From the cell containing the given text, extract its center point as [X, Y] coordinate. 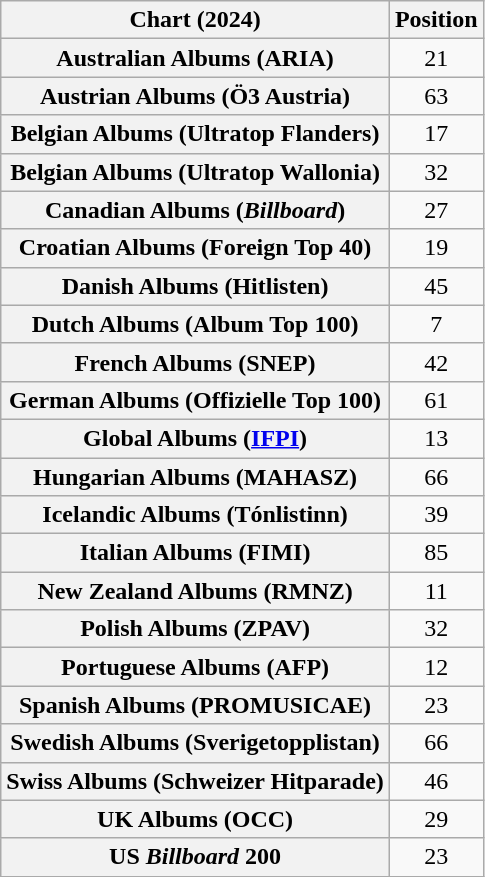
Hungarian Albums (MAHASZ) [196, 477]
63 [436, 96]
45 [436, 286]
12 [436, 667]
13 [436, 438]
Icelandic Albums (Tónlistinn) [196, 515]
19 [436, 248]
Italian Albums (FIMI) [196, 553]
29 [436, 819]
7 [436, 324]
German Albums (Offizielle Top 100) [196, 400]
Polish Albums (ZPAV) [196, 629]
Belgian Albums (Ultratop Wallonia) [196, 172]
11 [436, 591]
Austrian Albums (Ö3 Austria) [196, 96]
Croatian Albums (Foreign Top 40) [196, 248]
46 [436, 781]
21 [436, 58]
61 [436, 400]
Dutch Albums (Album Top 100) [196, 324]
85 [436, 553]
Position [436, 20]
French Albums (SNEP) [196, 362]
39 [436, 515]
Swiss Albums (Schweizer Hitparade) [196, 781]
Global Albums (IFPI) [196, 438]
New Zealand Albums (RMNZ) [196, 591]
Danish Albums (Hitlisten) [196, 286]
Canadian Albums (Billboard) [196, 210]
Australian Albums (ARIA) [196, 58]
27 [436, 210]
Portuguese Albums (AFP) [196, 667]
US Billboard 200 [196, 857]
Chart (2024) [196, 20]
UK Albums (OCC) [196, 819]
17 [436, 134]
42 [436, 362]
Swedish Albums (Sverigetopplistan) [196, 743]
Belgian Albums (Ultratop Flanders) [196, 134]
Spanish Albums (PROMUSICAE) [196, 705]
